Return the (x, y) coordinate for the center point of the cell that contains the specified text.  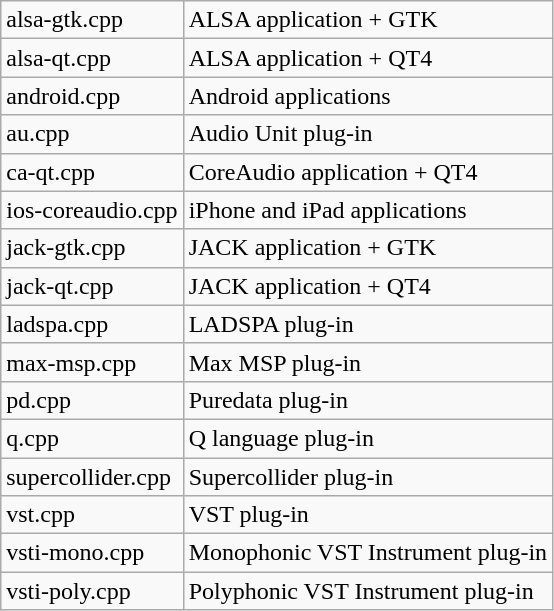
CoreAudio application + QT4 (368, 172)
jack-gtk.cpp (92, 248)
Supercollider plug-in (368, 477)
jack-qt.cpp (92, 286)
Audio Unit plug-in (368, 134)
pd.cpp (92, 400)
android.cpp (92, 96)
Puredata plug-in (368, 400)
Polyphonic VST Instrument plug-in (368, 591)
JACK application + QT4 (368, 286)
Monophonic VST Instrument plug-in (368, 553)
vst.cpp (92, 515)
ca-qt.cpp (92, 172)
q.cpp (92, 438)
ALSA application + QT4 (368, 58)
vsti-mono.cpp (92, 553)
alsa-gtk.cpp (92, 20)
JACK application + GTK (368, 248)
max-msp.cpp (92, 362)
supercollider.cpp (92, 477)
VST plug-in (368, 515)
alsa-qt.cpp (92, 58)
Q language plug-in (368, 438)
ALSA application + GTK (368, 20)
iPhone and iPad applications (368, 210)
Max MSP plug-in (368, 362)
vsti-poly.cpp (92, 591)
Android applications (368, 96)
ios-coreaudio.cpp (92, 210)
LADSPA plug-in (368, 324)
au.cpp (92, 134)
ladspa.cpp (92, 324)
